For the text-containing cell, return its midpoint in (X, Y) coordinate format. 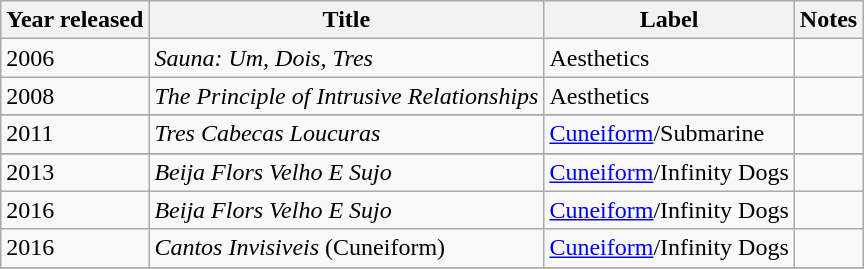
Cantos Invisiveis (Cuneiform) (346, 248)
Title (346, 20)
Label (669, 20)
Year released (75, 20)
2006 (75, 58)
Cuneiform/Submarine (669, 134)
Tres Cabecas Loucuras (346, 134)
The Principle of Intrusive Relationships (346, 96)
2013 (75, 172)
2008 (75, 96)
Notes (828, 20)
2011 (75, 134)
Sauna: Um, Dois, Tres (346, 58)
